Scan for the cell matching the given text and deliver its [x, y] coordinate at center. 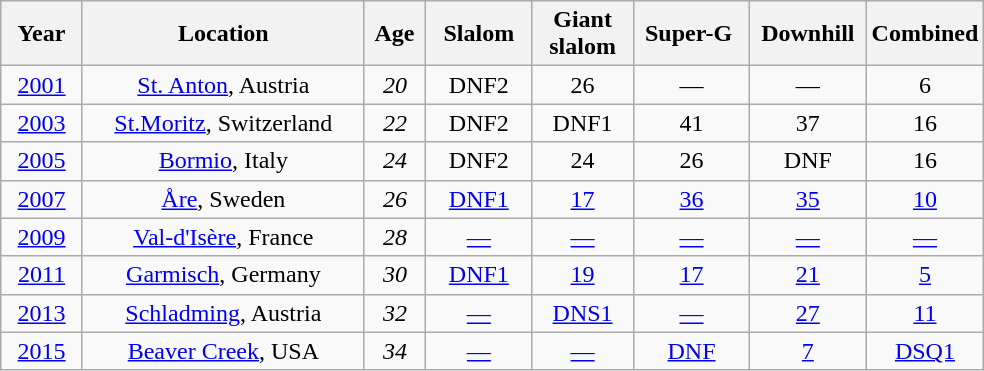
Schladming, Austria [223, 313]
10 [925, 199]
Åre, Sweden [223, 199]
2013 [42, 313]
2003 [42, 123]
2015 [42, 351]
St.Moritz, Switzerland [223, 123]
Giant slalom [583, 34]
5 [925, 275]
Val-d'Isère, France [223, 237]
Downhill [808, 34]
2007 [42, 199]
36 [691, 199]
Garmisch, Germany [223, 275]
Age [395, 34]
Year [42, 34]
27 [808, 313]
19 [583, 275]
DSQ1 [925, 351]
35 [808, 199]
32 [395, 313]
41 [691, 123]
Combined [925, 34]
DNS1 [583, 313]
30 [395, 275]
20 [395, 85]
21 [808, 275]
22 [395, 123]
7 [808, 351]
34 [395, 351]
2001 [42, 85]
Slalom [479, 34]
St. Anton, Austria [223, 85]
2005 [42, 161]
Beaver Creek, USA [223, 351]
11 [925, 313]
6 [925, 85]
28 [395, 237]
37 [808, 123]
Super-G [691, 34]
2009 [42, 237]
Bormio, Italy [223, 161]
Location [223, 34]
2011 [42, 275]
